Output the (x, y) coordinate of the center of the cell containing the given text.  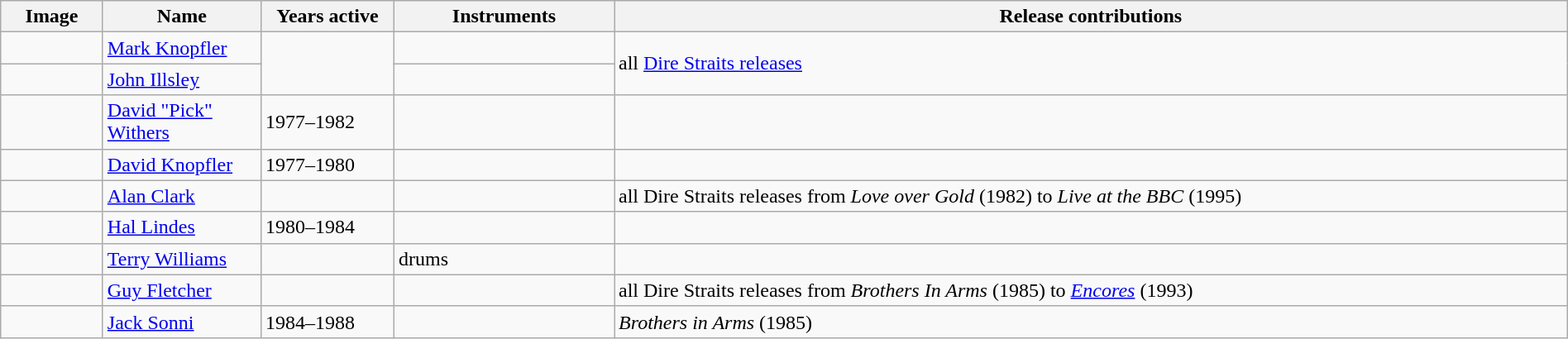
all Dire Straits releases (1090, 64)
1977–1982 (327, 122)
1984–1988 (327, 322)
drums (504, 259)
Guy Fletcher (182, 290)
all Dire Straits releases from Brothers In Arms (1985) to Encores (1993) (1090, 290)
Alan Clark (182, 196)
Release contributions (1090, 17)
Years active (327, 17)
John Illsley (182, 79)
Name (182, 17)
1980–1984 (327, 227)
Mark Knopfler (182, 48)
Instruments (504, 17)
David "Pick" Withers (182, 122)
David Knopfler (182, 165)
Image (52, 17)
1977–1980 (327, 165)
Jack Sonni (182, 322)
Hal Lindes (182, 227)
Terry Williams (182, 259)
Brothers in Arms (1985) (1090, 322)
all Dire Straits releases from Love over Gold (1982) to Live at the BBC (1995) (1090, 196)
